Detect which cell encompasses the target text, then output its [X, Y] center coordinate. 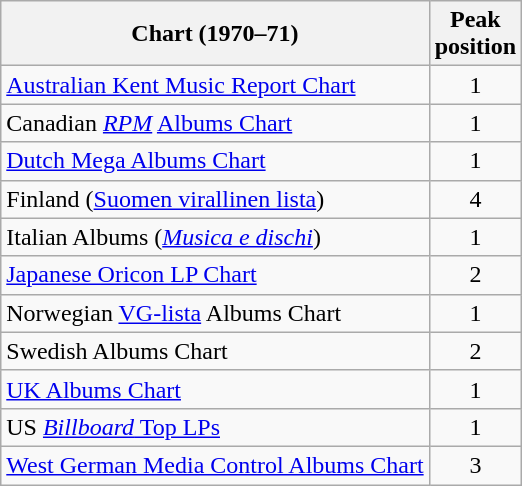
4 [475, 199]
Swedish Albums Chart [215, 351]
Italian Albums (Musica e dischi) [215, 237]
US Billboard Top LPs [215, 427]
Japanese Oricon LP Chart [215, 275]
UK Albums Chart [215, 389]
Chart (1970–71) [215, 34]
Peakposition [475, 34]
Norwegian VG-lista Albums Chart [215, 313]
3 [475, 465]
Dutch Mega Albums Chart [215, 161]
Australian Kent Music Report Chart [215, 85]
West German Media Control Albums Chart [215, 465]
Canadian RPM Albums Chart [215, 123]
Finland (Suomen virallinen lista) [215, 199]
